Identify which cell holds the provided text, then report its [X, Y] central coordinate. 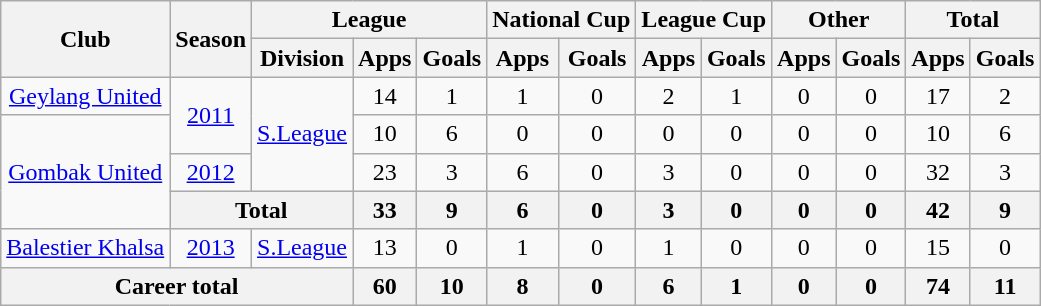
Division [302, 58]
Career total [177, 286]
42 [938, 210]
2012 [211, 172]
Balestier Khalsa [86, 248]
Geylang United [86, 96]
13 [385, 248]
2013 [211, 248]
32 [938, 172]
8 [523, 286]
74 [938, 286]
Season [211, 39]
11 [1005, 286]
Other [839, 20]
23 [385, 172]
33 [385, 210]
League Cup [704, 20]
Gombak United [86, 172]
15 [938, 248]
17 [938, 96]
14 [385, 96]
60 [385, 286]
Club [86, 39]
National Cup [562, 20]
League [370, 20]
2011 [211, 115]
